Scan for the cell matching the given text and deliver its (x, y) coordinate at center. 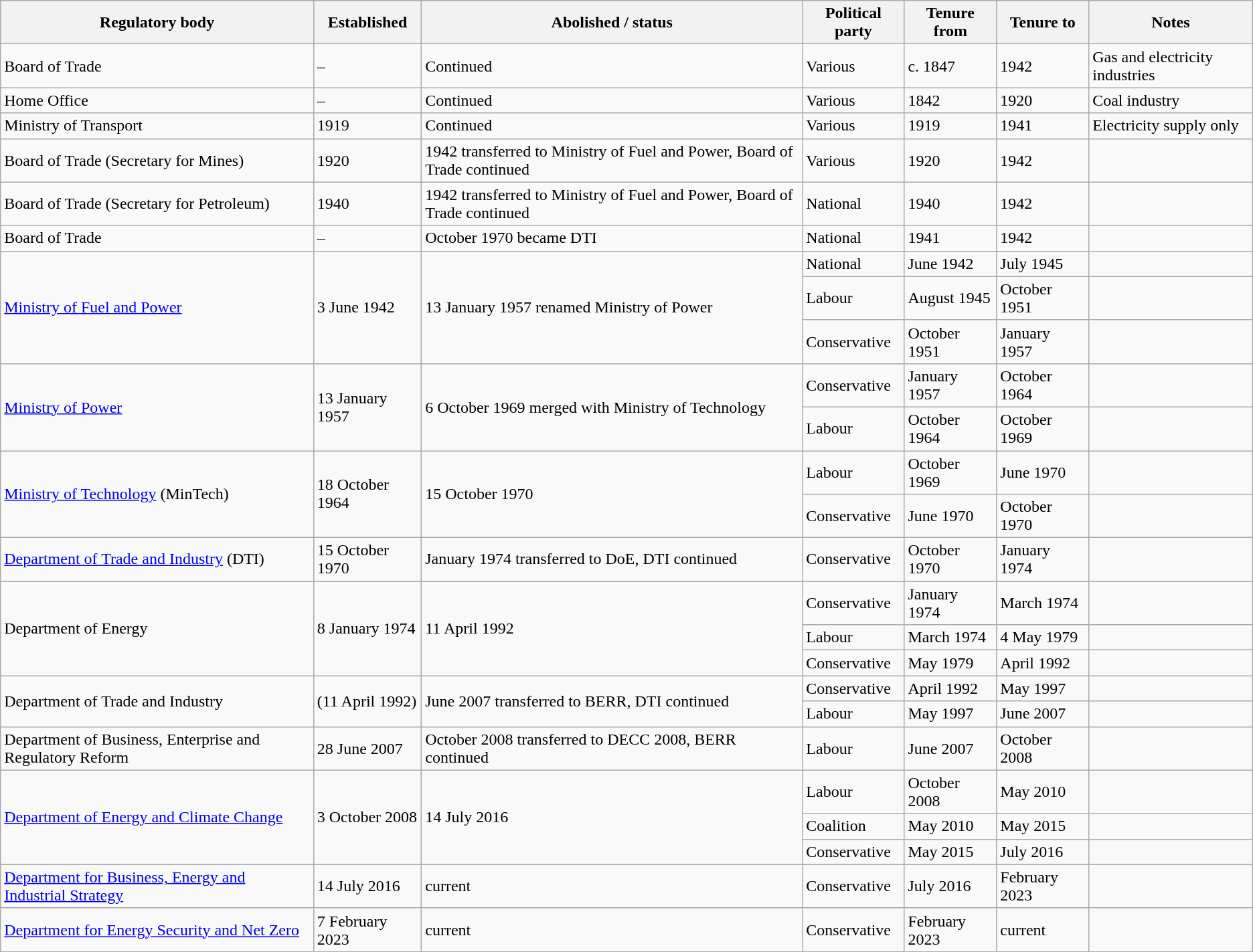
Department of Energy and Climate Change (157, 818)
June 2007 transferred to BERR, DTI continued (612, 701)
Notes (1171, 23)
Board of Trade (Secretary for Petroleum) (157, 203)
3 October 2008 (367, 818)
Abolished / status (612, 23)
Department of Energy (157, 629)
c. 1847 (950, 66)
7 February 2023 (367, 930)
Ministry of Technology (MinTech) (157, 494)
October 1970 became DTI (612, 238)
May 1979 (950, 663)
Coalition (853, 826)
8 January 1974 (367, 629)
Coal industry (1171, 100)
Political party (853, 23)
October 2008 transferred to DECC 2008, BERR continued (612, 748)
(11 April 1992) (367, 701)
Department of Trade and Industry (157, 701)
August 1945 (950, 298)
Electricity supply only (1171, 126)
4 May 1979 (1043, 638)
Gas and electricity industries (1171, 66)
13 January 1957 (367, 407)
13 January 1957 renamed Ministry of Power (612, 307)
Department of Trade and Industry (DTI) (157, 559)
Ministry of Power (157, 407)
Department for Energy Security and Net Zero (157, 930)
July 1945 (1043, 264)
11 April 1992 (612, 629)
6 October 1969 merged with Ministry of Technology (612, 407)
28 June 2007 (367, 748)
1842 (950, 100)
Ministry of Fuel and Power (157, 307)
Tenure to (1043, 23)
Regulatory body (157, 23)
Home Office (157, 100)
Department of Business, Enterprise and Regulatory Reform (157, 748)
18 October 1964 (367, 494)
January 1974 transferred to DoE, DTI continued (612, 559)
Established (367, 23)
Department for Business, Energy and Industrial Strategy (157, 886)
Tenure from (950, 23)
3 June 1942 (367, 307)
Board of Trade (Secretary for Mines) (157, 161)
June 1942 (950, 264)
Ministry of Transport (157, 126)
